Identify which cell holds the provided text, then report its (X, Y) central coordinate. 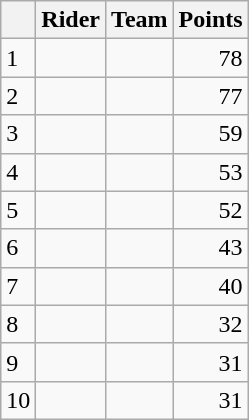
77 (210, 96)
9 (18, 362)
7 (18, 286)
2 (18, 96)
59 (210, 134)
43 (210, 248)
1 (18, 58)
4 (18, 172)
Points (210, 20)
10 (18, 400)
8 (18, 324)
Rider (71, 20)
3 (18, 134)
40 (210, 286)
78 (210, 58)
5 (18, 210)
32 (210, 324)
53 (210, 172)
6 (18, 248)
52 (210, 210)
Team (140, 20)
